Determine the (X, Y) coordinate at the center of the cell enclosing the given text.  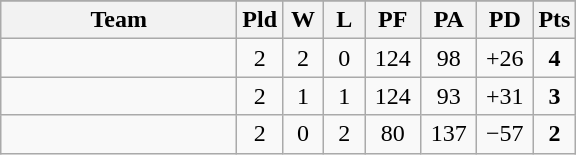
3 (554, 96)
93 (449, 96)
Pts (554, 20)
L (344, 20)
W (304, 20)
Team (119, 20)
137 (449, 134)
−57 (505, 134)
+26 (505, 58)
PA (449, 20)
80 (393, 134)
Pld (260, 20)
4 (554, 58)
PF (393, 20)
+31 (505, 96)
PD (505, 20)
98 (449, 58)
